Pinpoint the cell where the given text exists, returning its (x, y) midpoint coordinate. 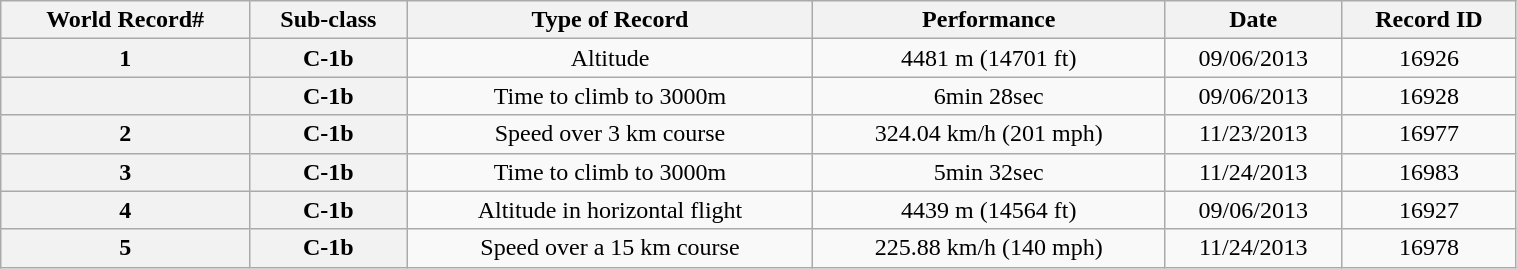
Type of Record (610, 20)
Altitude (610, 58)
Speed over 3 km course (610, 134)
16927 (1429, 210)
Performance (989, 20)
Speed over a 15 km course (610, 248)
16978 (1429, 248)
Altitude in horizontal flight (610, 210)
6min 28sec (989, 96)
5 (126, 248)
World Record# (126, 20)
16977 (1429, 134)
4481 m (14701 ft) (989, 58)
225.88 km/h (140 mph) (989, 248)
4439 m (14564 ft) (989, 210)
5min 32sec (989, 172)
4 (126, 210)
16928 (1429, 96)
Record ID (1429, 20)
11/23/2013 (1254, 134)
324.04 km/h (201 mph) (989, 134)
Sub-class (329, 20)
16983 (1429, 172)
16926 (1429, 58)
3 (126, 172)
1 (126, 58)
2 (126, 134)
Date (1254, 20)
